Identify which cell holds the provided text, then report its (x, y) central coordinate. 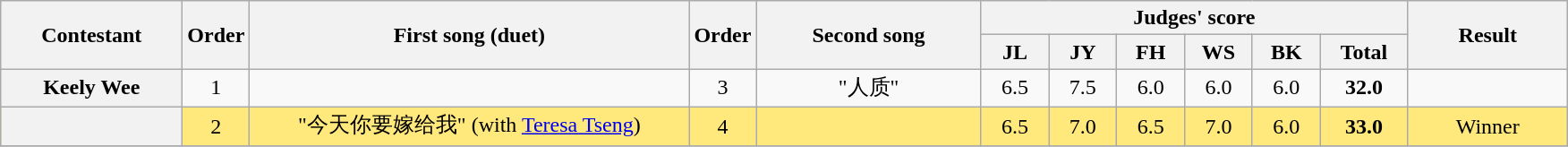
Result (1487, 35)
JL (1015, 52)
2 (217, 125)
Keely Wee (91, 88)
33.0 (1364, 125)
JY (1083, 52)
FH (1151, 52)
1 (217, 88)
BK (1286, 52)
Total (1364, 52)
Contestant (91, 35)
Judges' score (1194, 18)
4 (723, 125)
WS (1219, 52)
First song (duet) (469, 35)
"人质" (868, 88)
7.5 (1083, 88)
Winner (1487, 125)
Second song (868, 35)
3 (723, 88)
"今天你要嫁给我" (with Teresa Tseng) (469, 125)
32.0 (1364, 88)
